Find where the given text appears and provide that cell's center as (X, Y) coordinate. 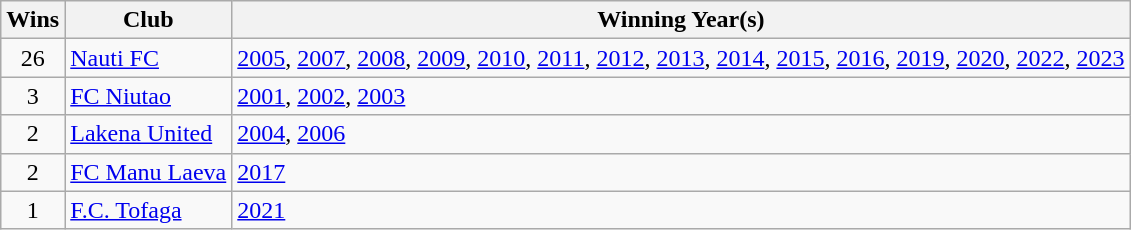
Lakena United (148, 134)
2001, 2002, 2003 (681, 96)
3 (33, 96)
Wins (33, 20)
2004, 2006 (681, 134)
2021 (681, 210)
2017 (681, 172)
Club (148, 20)
FC Manu Laeva (148, 172)
FC Niutao (148, 96)
Nauti FC (148, 58)
Winning Year(s) (681, 20)
2005, 2007, 2008, 2009, 2010, 2011, 2012, 2013, 2014, 2015, 2016, 2019, 2020, 2022, 2023 (681, 58)
F.C. Tofaga (148, 210)
26 (33, 58)
1 (33, 210)
